Pinpoint the cell where the given text exists, returning its [x, y] midpoint coordinate. 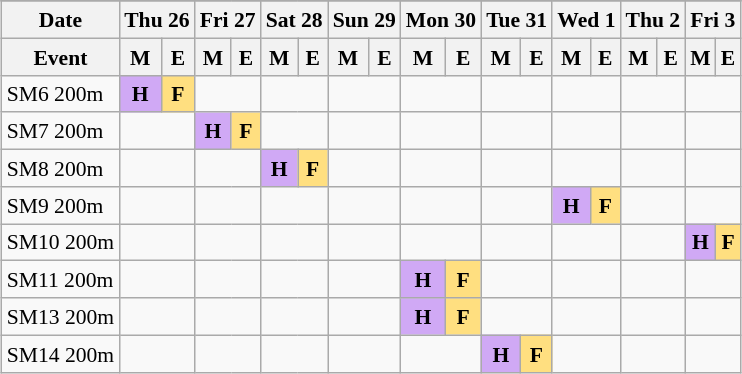
SM6 200m [60, 94]
SM10 200m [60, 242]
SM11 200m [60, 280]
Fri 27 [228, 20]
Sun 29 [364, 20]
SM13 200m [60, 316]
Sat 28 [294, 20]
Mon 30 [441, 20]
SM9 200m [60, 204]
SM8 200m [60, 168]
Date [60, 20]
Thu 2 [652, 20]
Thu 26 [157, 20]
SM14 200m [60, 354]
Tue 31 [516, 20]
SM7 200m [60, 130]
Wed 1 [586, 20]
Event [60, 56]
Fri 3 [712, 20]
